Detect which cell encompasses the target text, then output its (x, y) center coordinate. 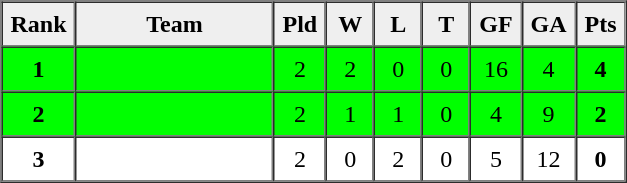
Pld (300, 24)
5 (496, 158)
12 (549, 158)
Rank (39, 24)
Pts (601, 24)
9 (549, 114)
W (350, 24)
Team (175, 24)
3 (39, 158)
GF (496, 24)
T (446, 24)
GA (549, 24)
L (398, 24)
16 (496, 68)
